Return the [X, Y] coordinate for the center point of the cell that contains the specified text.  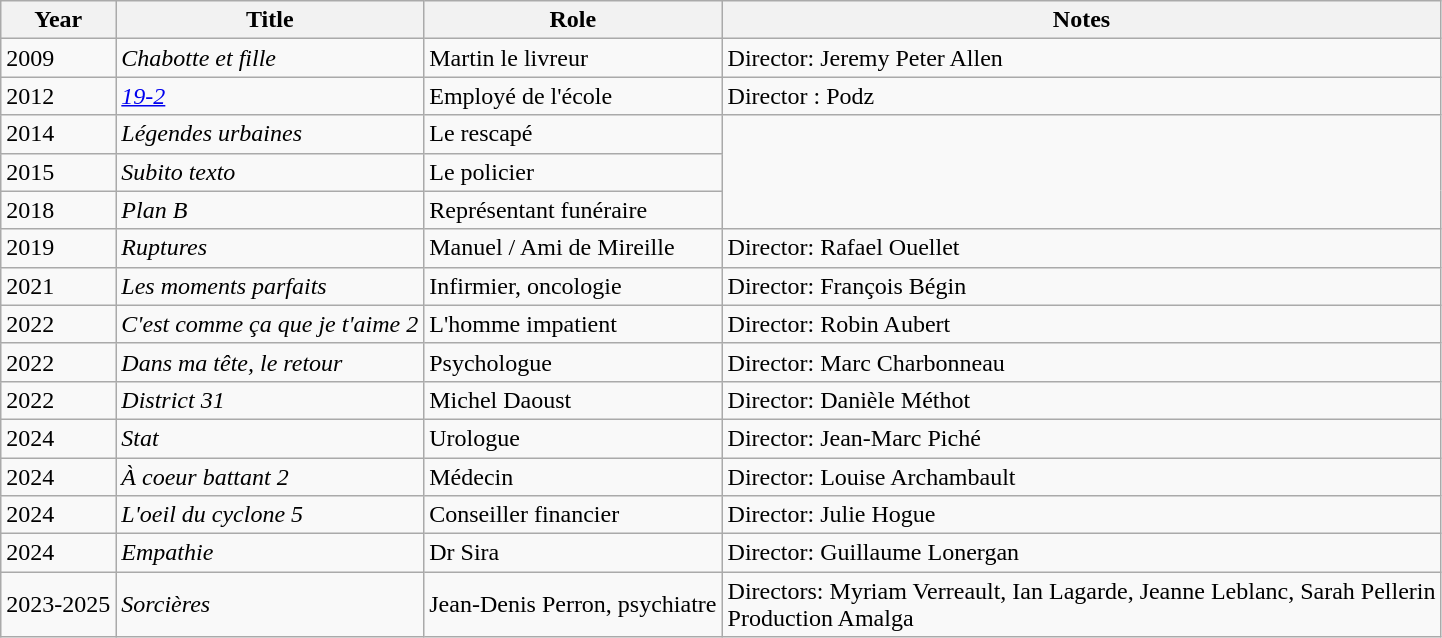
2023-2025 [58, 604]
Director: Danièle Méthot [1082, 400]
Director: Jeremy Peter Allen [1082, 58]
2019 [58, 248]
Director: François Bégin [1082, 286]
2009 [58, 58]
Infirmier, oncologie [573, 286]
Conseiller financier [573, 515]
Médecin [573, 477]
Le policier [573, 172]
2021 [58, 286]
Employé de l'école [573, 96]
Plan B [270, 210]
À coeur battant 2 [270, 477]
Dans ma tête, le retour [270, 362]
Chabotte et fille [270, 58]
Ruptures [270, 248]
2012 [58, 96]
Urologue [573, 438]
Michel Daoust [573, 400]
Psychologue [573, 362]
Director: Louise Archambault [1082, 477]
Jean-Denis Perron, psychiatre [573, 604]
Year [58, 20]
Director: Marc Charbonneau [1082, 362]
Role [573, 20]
2015 [58, 172]
Les moments parfaits [270, 286]
Légendes urbaines [270, 134]
L'homme impatient [573, 324]
Title [270, 20]
L'oeil du cyclone 5 [270, 515]
District 31 [270, 400]
2014 [58, 134]
Empathie [270, 553]
Directors: Myriam Verreault, Ian Lagarde, Jeanne Leblanc, Sarah PellerinProduction Amalga [1082, 604]
C'est comme ça que je t'aime 2 [270, 324]
19-2 [270, 96]
Director: Jean-Marc Piché [1082, 438]
Sorcières [270, 604]
Subito texto [270, 172]
2018 [58, 210]
Director: Guillaume Lonergan [1082, 553]
Director: Rafael Ouellet [1082, 248]
Dr Sira [573, 553]
Martin le livreur [573, 58]
Director: Robin Aubert [1082, 324]
Représentant funéraire [573, 210]
Director : Podz [1082, 96]
Le rescapé [573, 134]
Manuel / Ami de Mireille [573, 248]
Director: Julie Hogue [1082, 515]
Notes [1082, 20]
Stat [270, 438]
